Identify which cell holds the provided text, then report its (X, Y) central coordinate. 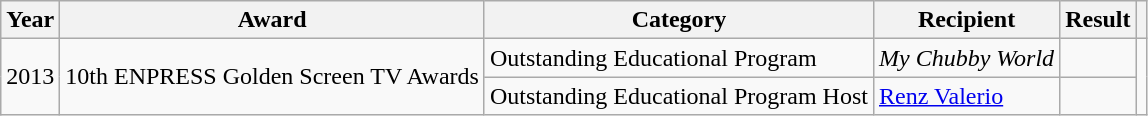
Result (1098, 20)
Outstanding Educational Program (678, 58)
Recipient (966, 20)
My Chubby World (966, 58)
10th ENPRESS Golden Screen TV Awards (272, 77)
Award (272, 20)
Outstanding Educational Program Host (678, 96)
Renz Valerio (966, 96)
Year (30, 20)
Category (678, 20)
2013 (30, 77)
